From the cell containing the given text, extract its center point as [x, y] coordinate. 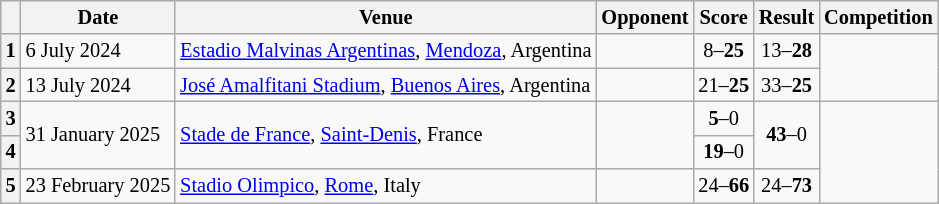
13–28 [786, 51]
1 [11, 51]
Stade de France, Saint-Denis, France [386, 134]
Competition [878, 17]
Estadio Malvinas Argentinas, Mendoza, Argentina [386, 51]
Date [98, 17]
19–0 [724, 152]
Result [786, 17]
43–0 [786, 134]
Opponent [644, 17]
24–73 [786, 186]
23 February 2025 [98, 186]
4 [11, 152]
2 [11, 85]
31 January 2025 [98, 134]
5–0 [724, 118]
33–25 [786, 85]
24–66 [724, 186]
Venue [386, 17]
6 July 2024 [98, 51]
José Amalfitani Stadium, Buenos Aires, Argentina [386, 85]
13 July 2024 [98, 85]
Stadio Olimpico, Rome, Italy [386, 186]
Score [724, 17]
8–25 [724, 51]
21–25 [724, 85]
3 [11, 118]
5 [11, 186]
